Return (x, y) of the center of cell containing provided text 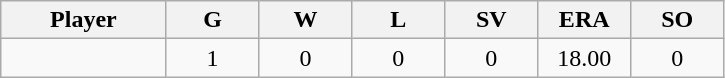
L (398, 20)
1 (212, 58)
18.00 (584, 58)
SV (492, 20)
SO (678, 20)
G (212, 20)
Player (84, 20)
ERA (584, 20)
W (306, 20)
